Find where the given text appears and provide that cell's center as (x, y) coordinate. 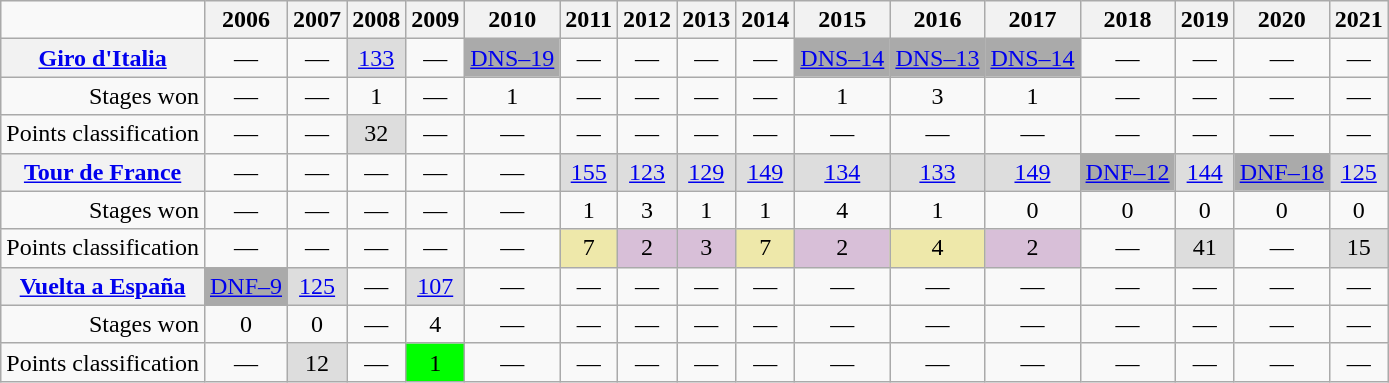
2018 (1128, 20)
123 (648, 172)
2010 (512, 20)
2016 (938, 20)
Tour de France (103, 172)
2014 (766, 20)
41 (1204, 248)
Vuelta a España (103, 286)
2011 (589, 20)
DNF–9 (246, 286)
Giro d'Italia (103, 58)
32 (376, 134)
2019 (1204, 20)
DNS–13 (938, 58)
129 (706, 172)
2015 (842, 20)
144 (1204, 172)
2020 (1282, 20)
DNF–12 (1128, 172)
2009 (436, 20)
12 (318, 362)
2007 (318, 20)
107 (436, 286)
2021 (1358, 20)
2006 (246, 20)
2008 (376, 20)
2012 (648, 20)
155 (589, 172)
DNF–18 (1282, 172)
2013 (706, 20)
134 (842, 172)
DNS–19 (512, 58)
15 (1358, 248)
2017 (1032, 20)
